From the cell containing the given text, extract its center point as (x, y) coordinate. 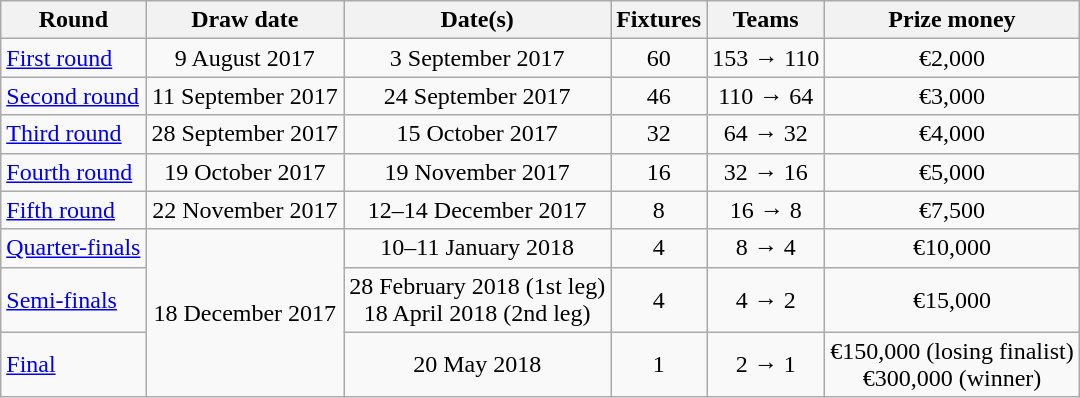
Quarter-finals (74, 248)
€5,000 (952, 172)
€3,000 (952, 96)
110 → 64 (766, 96)
€15,000 (952, 300)
18 December 2017 (245, 313)
€4,000 (952, 134)
Fifth round (74, 210)
Draw date (245, 20)
Round (74, 20)
2 → 1 (766, 364)
64 → 32 (766, 134)
€7,500 (952, 210)
Final (74, 364)
Teams (766, 20)
Second round (74, 96)
3 September 2017 (478, 58)
4 → 2 (766, 300)
1 (659, 364)
22 November 2017 (245, 210)
19 October 2017 (245, 172)
16 → 8 (766, 210)
60 (659, 58)
Fourth round (74, 172)
15 October 2017 (478, 134)
24 September 2017 (478, 96)
€10,000 (952, 248)
€2,000 (952, 58)
153 → 110 (766, 58)
46 (659, 96)
19 November 2017 (478, 172)
€150,000 (losing finalist)€300,000 (winner) (952, 364)
8 (659, 210)
12–14 December 2017 (478, 210)
First round (74, 58)
20 May 2018 (478, 364)
28 September 2017 (245, 134)
Date(s) (478, 20)
Third round (74, 134)
32 (659, 134)
28 February 2018 (1st leg)18 April 2018 (2nd leg) (478, 300)
10–11 January 2018 (478, 248)
Prize money (952, 20)
9 August 2017 (245, 58)
16 (659, 172)
Semi-finals (74, 300)
32 → 16 (766, 172)
11 September 2017 (245, 96)
8 → 4 (766, 248)
Fixtures (659, 20)
